Locate the cell with the specified text and output its (X, Y) center coordinate. 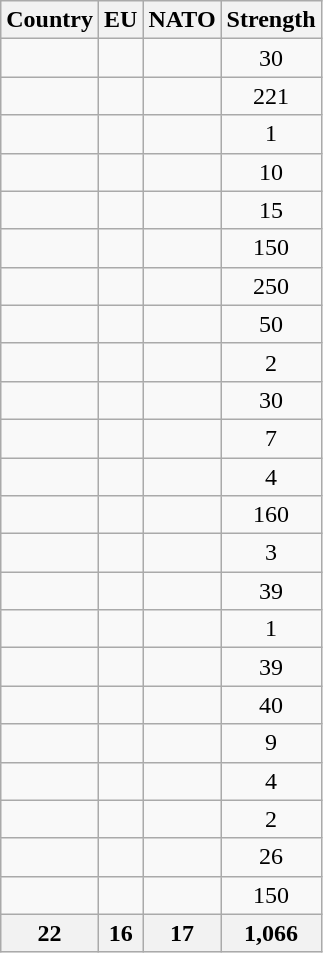
9 (271, 743)
26 (271, 857)
17 (182, 933)
40 (271, 705)
50 (271, 324)
16 (120, 933)
1,066 (271, 933)
221 (271, 96)
22 (50, 933)
Strength (271, 20)
NATO (182, 20)
7 (271, 438)
EU (120, 20)
15 (271, 210)
160 (271, 515)
Country (50, 20)
250 (271, 286)
3 (271, 553)
10 (271, 172)
